Provide the [X, Y] coordinate of the cell's center where the given text is located.  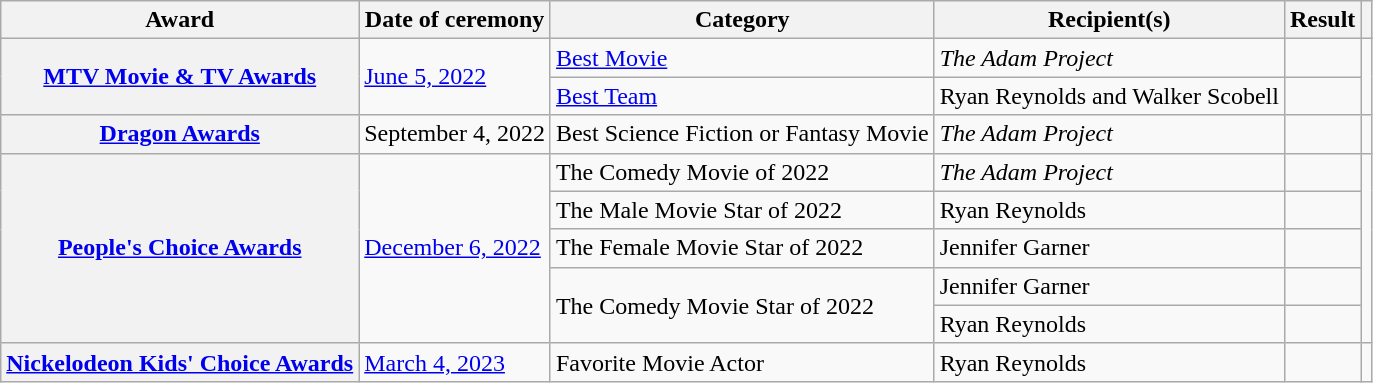
People's Choice Awards [180, 248]
The Male Movie Star of 2022 [742, 210]
Best Team [742, 96]
Dragon Awards [180, 134]
June 5, 2022 [455, 77]
The Female Movie Star of 2022 [742, 248]
December 6, 2022 [455, 248]
Recipient(s) [1109, 20]
Result [1322, 20]
Favorite Movie Actor [742, 362]
Ryan Reynolds and Walker Scobell [1109, 96]
MTV Movie & TV Awards [180, 77]
Date of ceremony [455, 20]
Best Science Fiction or Fantasy Movie [742, 134]
Award [180, 20]
September 4, 2022 [455, 134]
The Comedy Movie Star of 2022 [742, 305]
Best Movie [742, 58]
Category [742, 20]
March 4, 2023 [455, 362]
Nickelodeon Kids' Choice Awards [180, 362]
The Comedy Movie of 2022 [742, 172]
